From the cell containing the given text, extract its center point as (x, y) coordinate. 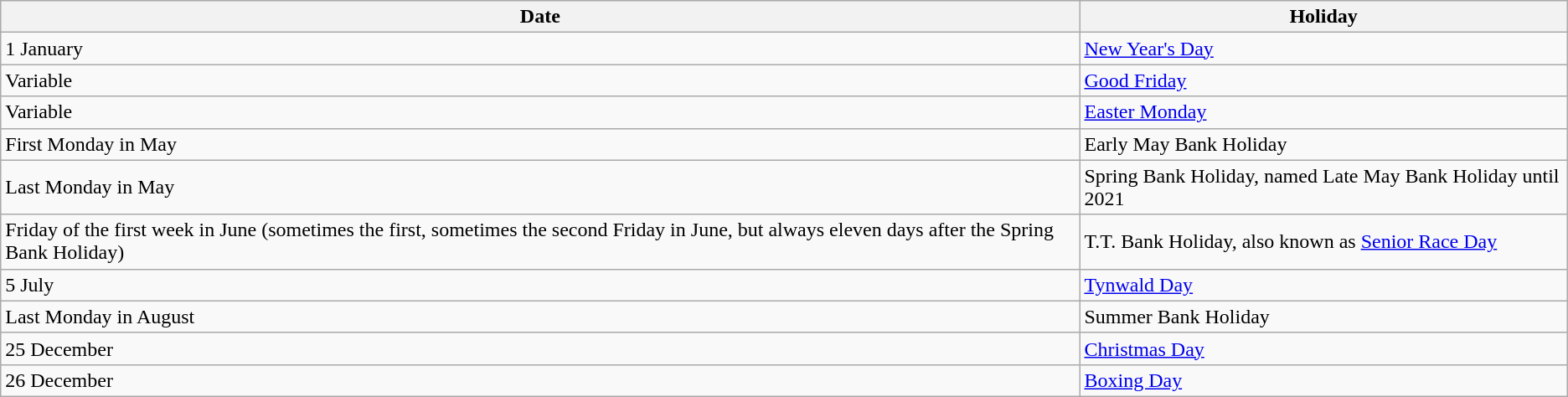
Date (540, 17)
26 December (540, 380)
Boxing Day (1323, 380)
T.T. Bank Holiday, also known as Senior Race Day (1323, 241)
First Monday in May (540, 144)
Christmas Day (1323, 348)
25 December (540, 348)
1 January (540, 49)
Early May Bank Holiday (1323, 144)
Spring Bank Holiday, named Late May Bank Holiday until 2021 (1323, 188)
Easter Monday (1323, 112)
Good Friday (1323, 80)
Friday of the first week in June (sometimes the first, sometimes the second Friday in June, but always eleven days after the Spring Bank Holiday) (540, 241)
New Year's Day (1323, 49)
Summer Bank Holiday (1323, 317)
Last Monday in May (540, 188)
Last Monday in August (540, 317)
Tynwald Day (1323, 285)
Holiday (1323, 17)
5 July (540, 285)
